Provide the [X, Y] coordinate of the cell's center where the given text is located.  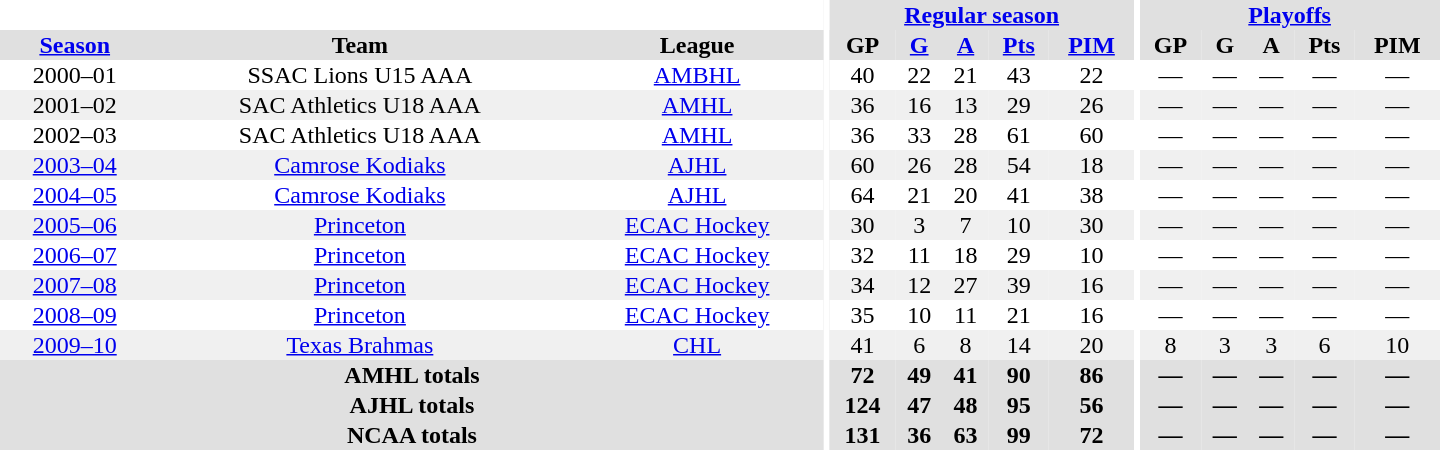
64 [862, 195]
90 [1019, 375]
AMHL totals [412, 375]
35 [862, 315]
86 [1092, 375]
2000–01 [74, 75]
2005–06 [74, 225]
40 [862, 75]
Team [360, 45]
54 [1019, 165]
CHL [697, 345]
63 [965, 435]
48 [965, 405]
Playoffs [1290, 15]
AJHL totals [412, 405]
131 [862, 435]
SSAC Lions U15 AAA [360, 75]
2003–04 [74, 165]
2004–05 [74, 195]
13 [965, 105]
38 [1092, 195]
43 [1019, 75]
99 [1019, 435]
14 [1019, 345]
NCAA totals [412, 435]
39 [1019, 285]
2007–08 [74, 285]
7 [965, 225]
Season [74, 45]
32 [862, 255]
12 [919, 285]
56 [1092, 405]
2006–07 [74, 255]
Regular season [982, 15]
2009–10 [74, 345]
34 [862, 285]
AMBHL [697, 75]
61 [1019, 135]
124 [862, 405]
Texas Brahmas [360, 345]
95 [1019, 405]
2008–09 [74, 315]
League [697, 45]
27 [965, 285]
49 [919, 375]
2002–03 [74, 135]
47 [919, 405]
33 [919, 135]
2001–02 [74, 105]
